Capture the cell that displays the provided text and extract its (X, Y) central coordinate. 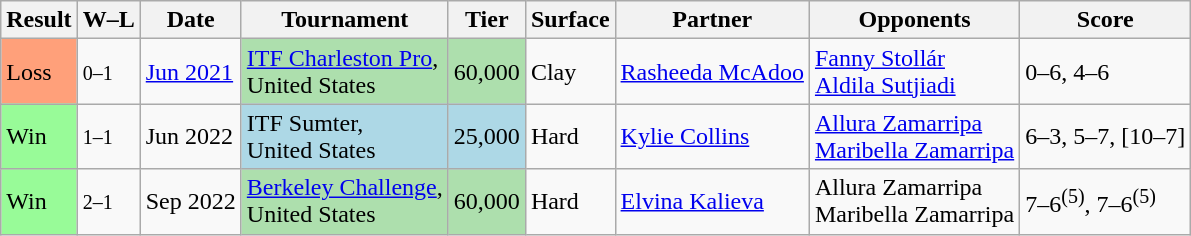
Clay (570, 72)
Date (190, 20)
6–3, 5–7, [10–7] (1106, 136)
W–L (108, 20)
Tournament (344, 20)
Sep 2022 (190, 202)
Surface (570, 20)
Jun 2022 (190, 136)
ITF Sumter, United States (344, 136)
Elvina Kalieva (712, 202)
Result (39, 20)
Fanny Stollár Aldila Sutjiadi (914, 72)
0–6, 4–6 (1106, 72)
Jun 2021 (190, 72)
25,000 (486, 136)
Kylie Collins (712, 136)
Partner (712, 20)
Tier (486, 20)
1–1 (108, 136)
2–1 (108, 202)
Loss (39, 72)
Berkeley Challenge, United States (344, 202)
ITF Charleston Pro, United States (344, 72)
7–6(5), 7–6(5) (1106, 202)
Opponents (914, 20)
0–1 (108, 72)
Score (1106, 20)
Rasheeda McAdoo (712, 72)
